For the text-containing cell, return its midpoint in (X, Y) coordinate format. 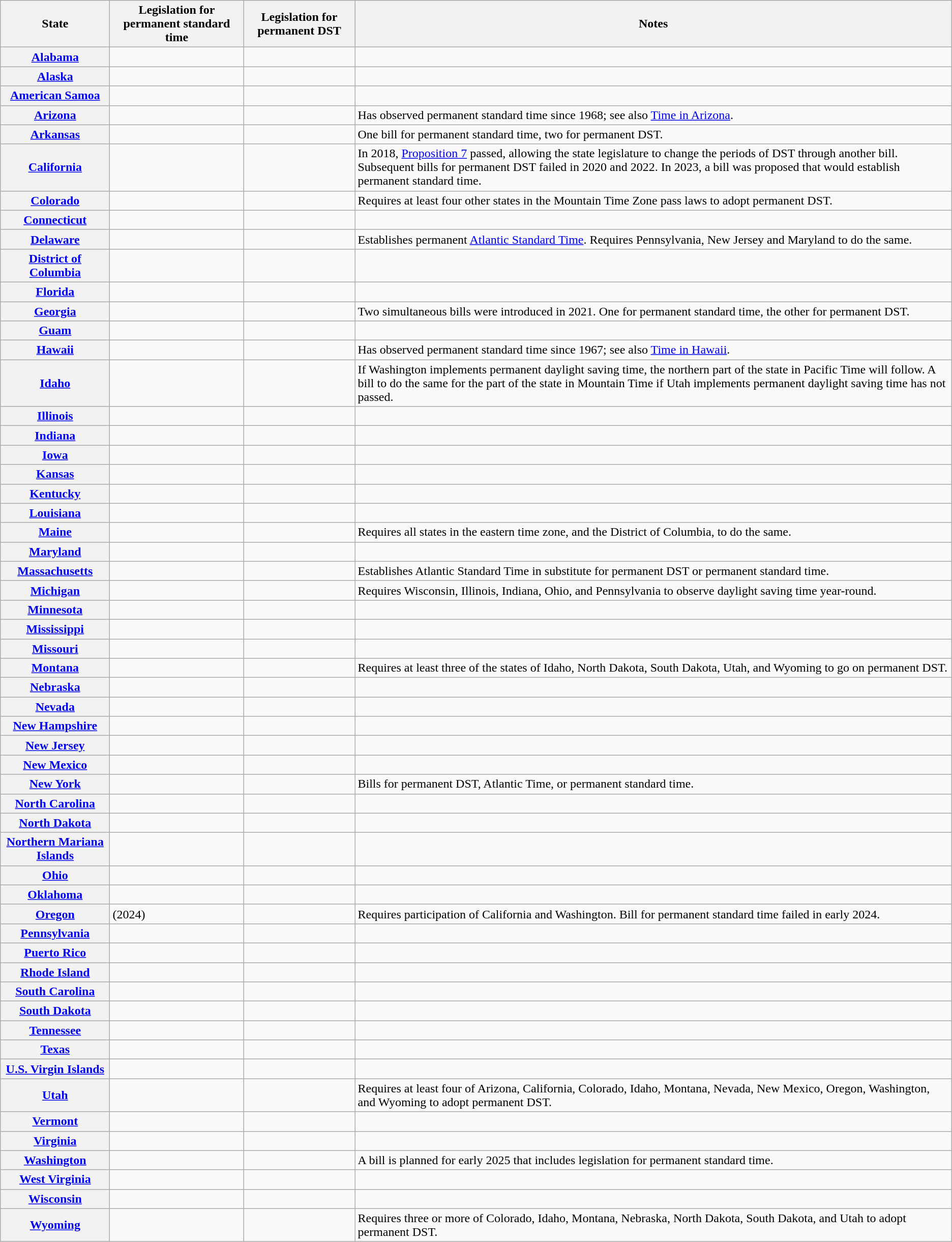
Requires all states in the eastern time zone, and the District of Columbia, to do the same. (653, 532)
Wyoming (55, 1225)
Illinois (55, 416)
Oklahoma (55, 894)
North Dakota (55, 823)
Establishes Atlantic Standard Time in substitute for permanent DST or permanent standard time. (653, 571)
Nevada (55, 707)
Virginia (55, 1141)
Iowa (55, 455)
Two simultaneous bills were introduced in 2021. One for permanent standard time, the other for permanent DST. (653, 311)
Vermont (55, 1121)
Indiana (55, 436)
One bill for permanent standard time, two for permanent DST. (653, 134)
Requires participation of California and Washington. Bill for permanent standard time failed in early 2024. (653, 914)
Guam (55, 331)
Connecticut (55, 220)
Kentucky (55, 494)
West Virginia (55, 1179)
Minnesota (55, 610)
Pennsylvania (55, 933)
(2024) (177, 914)
Idaho (55, 383)
South Carolina (55, 992)
Requires Wisconsin, Illinois, Indiana, Ohio, and Pennsylvania to observe daylight saving time year-round. (653, 590)
Bills for permanent DST, Atlantic Time, or permanent standard time. (653, 784)
A bill is planned for early 2025 that includes legislation for permanent standard time. (653, 1160)
U.S. Virgin Islands (55, 1069)
Northern Mariana Islands (55, 849)
Hawaii (55, 350)
Kansas (55, 474)
Texas (55, 1050)
Alabama (55, 57)
South Dakota (55, 1011)
Nebraska (55, 687)
District of Columbia (55, 266)
Puerto Rico (55, 952)
Louisiana (55, 513)
Rhode Island (55, 972)
California (55, 167)
Requires three or more of Colorado, Idaho, Montana, Nebraska, North Dakota, South Dakota, and Utah to adopt permanent DST. (653, 1225)
Washington (55, 1160)
Has observed permanent standard time since 1967; see also Time in Hawaii. (653, 350)
Ohio (55, 875)
North Carolina (55, 803)
Michigan (55, 590)
Has observed permanent standard time since 1968; see also Time in Arizona. (653, 115)
Wisconsin (55, 1199)
Legislation for permanent DST (299, 24)
Oregon (55, 914)
Mississippi (55, 629)
Alaska (55, 76)
New Jersey (55, 745)
Maryland (55, 552)
Massachusetts (55, 571)
Arkansas (55, 134)
Tennessee (55, 1030)
Florida (55, 292)
Requires at least four other states in the Mountain Time Zone pass laws to adopt permanent DST. (653, 200)
State (55, 24)
Legislation for permanent standard time (177, 24)
Delaware (55, 239)
American Samoa (55, 96)
Requires at least three of the states of Idaho, North Dakota, South Dakota, Utah, and Wyoming to go on permanent DST. (653, 668)
New Mexico (55, 765)
Georgia (55, 311)
Maine (55, 532)
Missouri (55, 649)
Requires at least four of Arizona, California, Colorado, Idaho, Montana, Nevada, New Mexico, Oregon, Washington, and Wyoming to adopt permanent DST. (653, 1095)
Utah (55, 1095)
Colorado (55, 200)
New York (55, 784)
Notes (653, 24)
Arizona (55, 115)
New Hampshire (55, 726)
Establishes permanent Atlantic Standard Time. Requires Pennsylvania, New Jersey and Maryland to do the same. (653, 239)
Montana (55, 668)
